Search for the cell housing the specified text and yield its (X, Y) center coordinate. 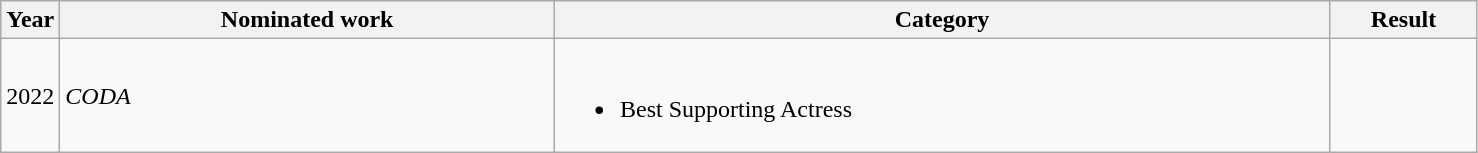
Nominated work (308, 20)
Best Supporting Actress (942, 96)
Year (30, 20)
CODA (308, 96)
Result (1404, 20)
Category (942, 20)
2022 (30, 96)
